Scan for the cell matching the given text and deliver its (X, Y) coordinate at center. 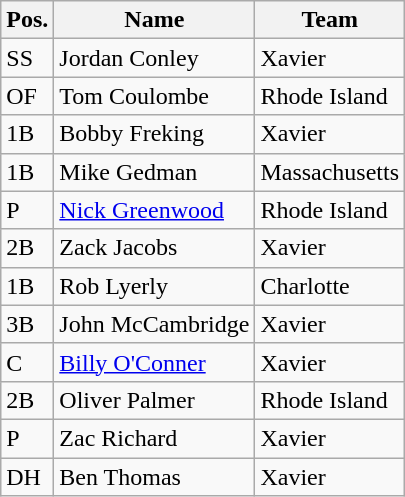
Oliver Palmer (154, 400)
3B (28, 324)
Team (330, 20)
John McCambridge (154, 324)
Mike Gedman (154, 172)
Ben Thomas (154, 477)
Jordan Conley (154, 58)
Rob Lyerly (154, 286)
Zac Richard (154, 438)
Massachusetts (330, 172)
Bobby Freking (154, 134)
Billy O'Conner (154, 362)
DH (28, 477)
Name (154, 20)
SS (28, 58)
Charlotte (330, 286)
Tom Coulombe (154, 96)
Nick Greenwood (154, 210)
C (28, 362)
Pos. (28, 20)
OF (28, 96)
Zack Jacobs (154, 248)
